Pinpoint the cell where the given text exists, returning its [X, Y] midpoint coordinate. 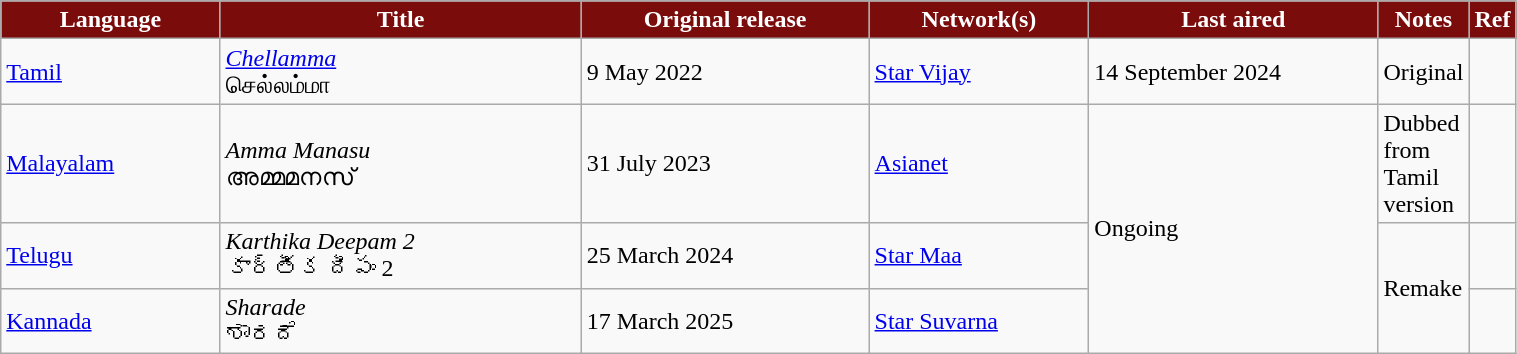
Language [110, 20]
Telugu [110, 256]
Ongoing [1234, 228]
Sharade ಶಾರದೆ [400, 320]
Ref [1492, 20]
Original release [725, 20]
Tamil [110, 72]
Kannada [110, 320]
14 September 2024 [1234, 72]
17 March 2025 [725, 320]
Malayalam [110, 164]
Original [1424, 72]
Amma Manasu അമ്മമനസ് [400, 164]
Star Suvarna [979, 320]
Asianet [979, 164]
Karthika Deepam 2 కార్తీక దీపం 2 [400, 256]
31 July 2023 [725, 164]
Star Maa [979, 256]
Dubbed from Tamil version [1424, 164]
Last aired [1234, 20]
25 March 2024 [725, 256]
Network(s) [979, 20]
Notes [1424, 20]
Star Vijay [979, 72]
Remake [1424, 288]
Chellamma செல்லம்மா [400, 72]
Title [400, 20]
9 May 2022 [725, 72]
